Find where the given text appears and provide that cell's center as [x, y] coordinate. 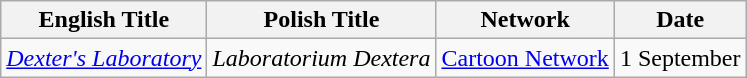
1 September [680, 58]
English Title [104, 20]
Date [680, 20]
Network [525, 20]
Laboratorium Dextera [322, 58]
Dexter's Laboratory [104, 58]
Polish Title [322, 20]
Cartoon Network [525, 58]
